Determine the [X, Y] coordinate at the center of the cell enclosing the given text.  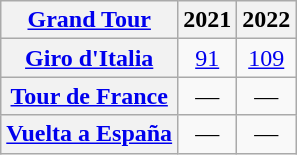
91 [208, 58]
109 [266, 58]
Tour de France [90, 96]
2021 [208, 20]
Giro d'Italia [90, 58]
Vuelta a España [90, 134]
Grand Tour [90, 20]
2022 [266, 20]
